Return the (X, Y) coordinate for the center point of the cell that contains the specified text.  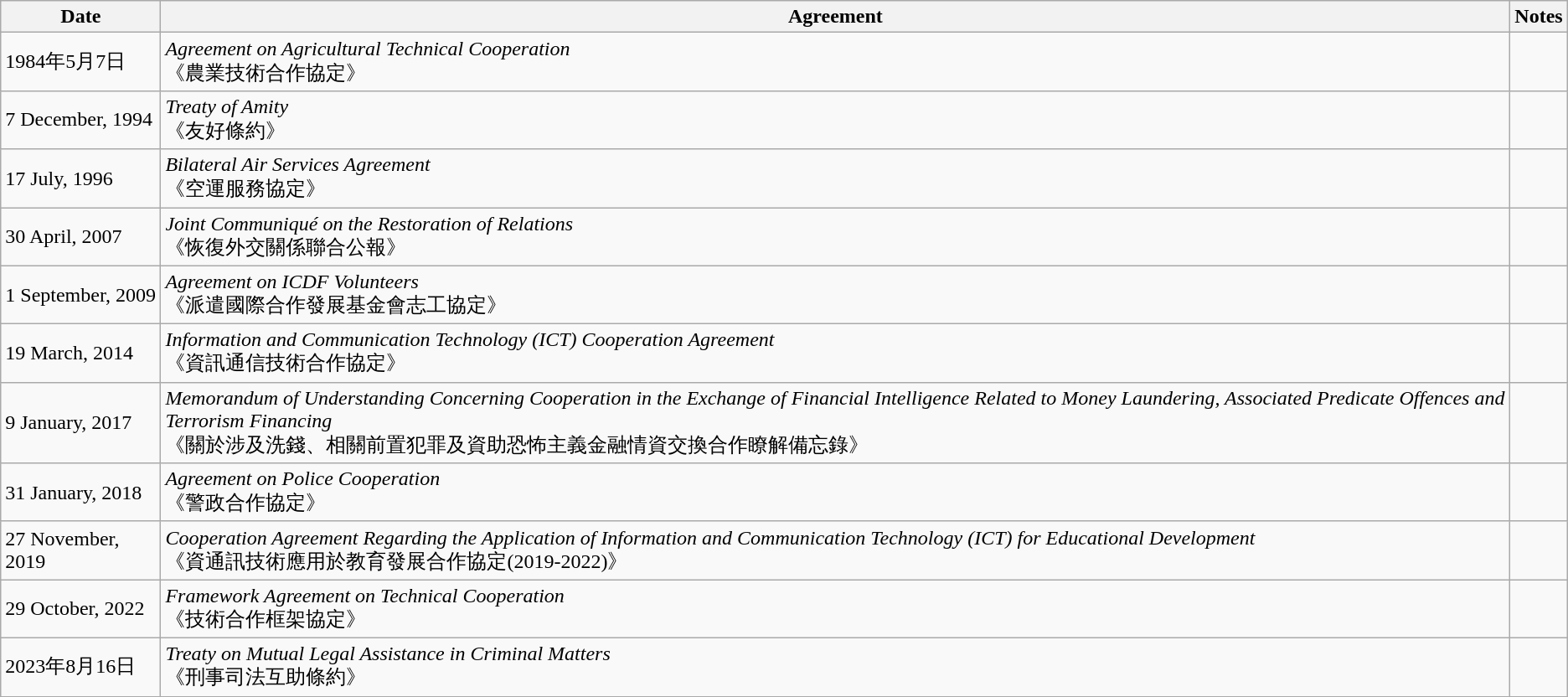
Bilateral Air Services Agreement《空運服務協定》 (836, 178)
Treaty on Mutual Legal Assistance in Criminal Matters《刑事司法互助條約》 (836, 667)
19 March, 2014 (80, 354)
Agreement on Agricultural Technical Cooperation《農業技術合作協定》 (836, 62)
9 January, 2017 (80, 422)
1984年5月7日 (80, 62)
31 January, 2018 (80, 493)
Framework Agreement on Technical Cooperation《技術合作框架協定》 (836, 609)
7 December, 1994 (80, 120)
Agreement on Police Cooperation《警政合作協定》 (836, 493)
1 September, 2009 (80, 295)
29 October, 2022 (80, 609)
30 April, 2007 (80, 237)
Treaty of Amity《友好條約》 (836, 120)
27 November, 2019 (80, 550)
Information and Communication Technology (ICT) Cooperation Agreement《資訊通信技術合作協定》 (836, 354)
Joint Communiqué on the Restoration of Relations《恢復外交關係聯合公報》 (836, 237)
17 July, 1996 (80, 178)
2023年8月16日 (80, 667)
Date (80, 17)
Agreement on ICDF Volunteers《派遣國際合作發展基金會志工協定》 (836, 295)
Agreement (836, 17)
Notes (1539, 17)
